Determine the (X, Y) coordinate at the center of the cell enclosing the given text.  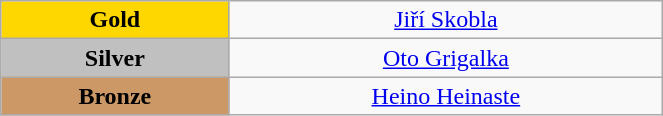
Silver (115, 58)
Heino Heinaste (446, 96)
Oto Grigalka (446, 58)
Bronze (115, 96)
Gold (115, 20)
Jiří Skobla (446, 20)
